Scan for the cell matching the given text and deliver its (x, y) coordinate at center. 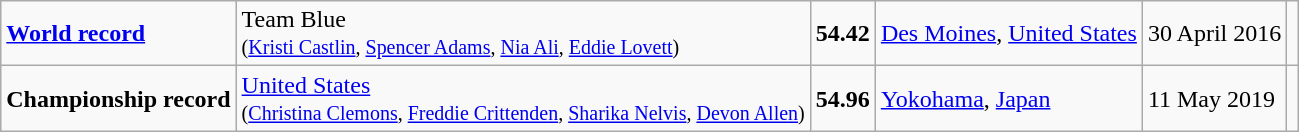
Team Blue(Kristi Castlin, Spencer Adams, Nia Ali, Eddie Lovett) (523, 34)
11 May 2019 (1214, 98)
54.42 (842, 34)
Des Moines, United States (1008, 34)
World record (118, 34)
30 April 2016 (1214, 34)
United States(Christina Clemons, Freddie Crittenden, Sharika Nelvis, Devon Allen) (523, 98)
Yokohama, Japan (1008, 98)
54.96 (842, 98)
Championship record (118, 98)
